Extract the (x, y) coordinate from the center of the cell holding the provided text.  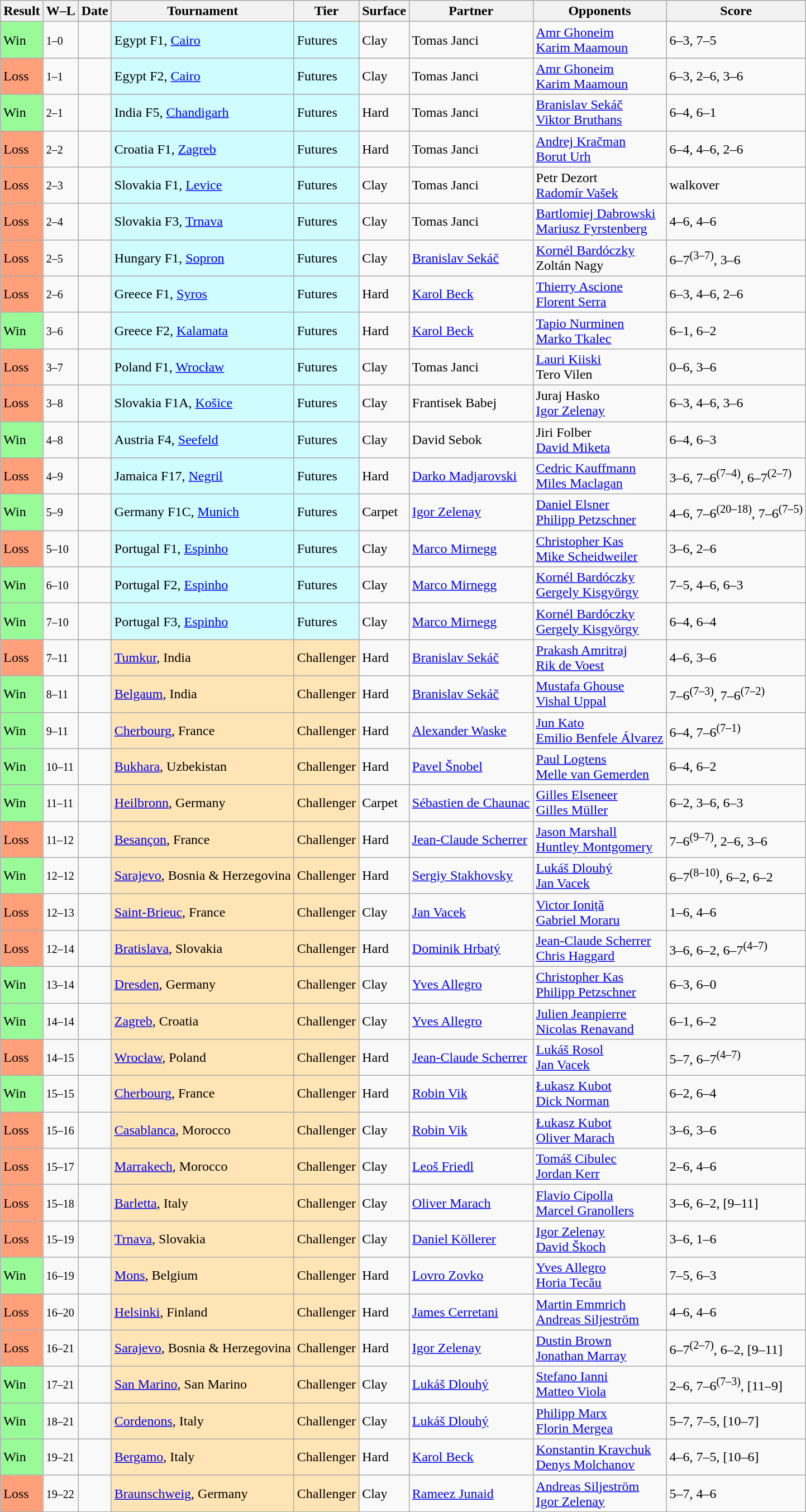
Pavel Šnobel (471, 766)
Croatia F1, Zagreb (202, 149)
walkover (736, 185)
Portugal F3, Espinho (202, 621)
Paul Logtens Melle van Gemerden (600, 766)
Stefano Ianni Matteo Viola (600, 1384)
Wrocław, Poland (202, 1058)
15–19 (60, 1239)
2–6, 7–6(7–3), [11–9] (736, 1384)
Helsinki, Finland (202, 1311)
16–19 (60, 1276)
6–3, 6–0 (736, 984)
13–14 (60, 984)
9–11 (60, 731)
Rameez Junaid (471, 1494)
Lauri Kiiski Tero Vilen (600, 366)
6–3, 7–5 (736, 40)
6–7(8–10), 6–2, 6–2 (736, 876)
Portugal F2, Espinho (202, 585)
Lukáš Dlouhý Jan Vacek (600, 876)
Surface (384, 11)
17–21 (60, 1384)
6–4, 7–6(7–1) (736, 731)
Belgaum, India (202, 694)
1–0 (60, 40)
Christopher Kas Mike Scheidweiler (600, 548)
6–10 (60, 585)
1–6, 4–6 (736, 912)
Jiri Folber David Miketa (600, 439)
4–6, 3–6 (736, 658)
Braunschweig, Germany (202, 1494)
Flavio Cipolla Marcel Granollers (600, 1203)
Dustin Brown Jonathan Marray (600, 1348)
Slovakia F3, Trnava (202, 221)
Mustafa Ghouse Vishal Uppal (600, 694)
Heilbronn, Germany (202, 803)
3–6, 3–6 (736, 1131)
Partner (471, 11)
Slovakia F1A, Košice (202, 403)
Jan Vacek (471, 912)
Sébastien de Chaunac (471, 803)
Leoš Friedl (471, 1166)
Tier (326, 11)
3–6, 6–2, 6–7(4–7) (736, 948)
Prakash Amritraj Rik de Voest (600, 658)
3–6 (60, 331)
2–1 (60, 113)
1–1 (60, 76)
Opponents (600, 11)
3–7 (60, 366)
Austria F4, Seefeld (202, 439)
7–6(9–7), 2–6, 3–6 (736, 839)
Martin Emmrich Andreas Siljeström (600, 1311)
Tournament (202, 11)
2–6 (60, 294)
Cedric Kauffmann Miles Maclagan (600, 476)
Alexander Waske (471, 731)
Germany F1C, Munich (202, 513)
Thierry Ascione Florent Serra (600, 294)
Jun Kato Emilio Benfele Álvarez (600, 731)
0–6, 3–6 (736, 366)
Yves Allegro Horia Tecău (600, 1276)
Łukasz Kubot Oliver Marach (600, 1131)
2–2 (60, 149)
Tumkur, India (202, 658)
Saint-Brieuc, France (202, 912)
16–20 (60, 1311)
Dominik Hrbatý (471, 948)
5–9 (60, 513)
7–5, 4–6, 6–3 (736, 585)
Dresden, Germany (202, 984)
6–3, 4–6, 2–6 (736, 294)
7–5, 6–3 (736, 1276)
11–12 (60, 839)
Egypt F2, Cairo (202, 76)
Slovakia F1, Levice (202, 185)
James Cerretani (471, 1311)
Jamaica F17, Negril (202, 476)
Daniel Elsner Philipp Petzschner (600, 513)
Egypt F1, Cairo (202, 40)
Hungary F1, Sopron (202, 258)
6–3, 2–6, 3–6 (736, 76)
15–15 (60, 1094)
15–18 (60, 1203)
6–4, 6–2 (736, 766)
19–21 (60, 1457)
Barletta, Italy (202, 1203)
6–2, 3–6, 6–3 (736, 803)
5–7, 4–6 (736, 1494)
4–6, 7–5, [10–6] (736, 1457)
Darko Madjarovski (471, 476)
Jean-Claude Scherrer Chris Haggard (600, 948)
Bratislava, Slovakia (202, 948)
6–4, 4–6, 2–6 (736, 149)
16–21 (60, 1348)
6–7(2–7), 6–2, [9–11] (736, 1348)
11–11 (60, 803)
Score (736, 11)
Julien Jeanpierre Nicolas Renavand (600, 1021)
12–14 (60, 948)
Kornél Bardóczky Zoltán Nagy (600, 258)
3–6, 6–2, [9–11] (736, 1203)
10–11 (60, 766)
Lovro Zovko (471, 1276)
18–21 (60, 1421)
5–7, 6–7(4–7) (736, 1058)
6–4, 6–3 (736, 439)
7–6(7–3), 7–6(7–2) (736, 694)
3–6, 1–6 (736, 1239)
5–10 (60, 548)
3–6, 7–6(7–4), 6–7(2–7) (736, 476)
6–3, 4–6, 3–6 (736, 403)
15–16 (60, 1131)
Bukhara, Uzbekistan (202, 766)
Oliver Marach (471, 1203)
Lukáš Rosol Jan Vacek (600, 1058)
6–4, 6–4 (736, 621)
2–4 (60, 221)
Łukasz Kubot Dick Norman (600, 1094)
Petr Dezort Radomír Vašek (600, 185)
4–6, 7–6(20–18), 7–6(7–5) (736, 513)
India F5, Chandigarh (202, 113)
Portugal F1, Espinho (202, 548)
Andreas Siljeström Igor Zelenay (600, 1494)
Daniel Köllerer (471, 1239)
Philipp Marx Florin Mergea (600, 1421)
2–6, 4–6 (736, 1166)
14–15 (60, 1058)
Greece F1, Syros (202, 294)
7–11 (60, 658)
7–10 (60, 621)
12–13 (60, 912)
Christopher Kas Philipp Petzschner (600, 984)
15–17 (60, 1166)
12–12 (60, 876)
3–8 (60, 403)
Frantisek Babej (471, 403)
Result (22, 11)
Branislav Sekáč Viktor Bruthans (600, 113)
Zagreb, Croatia (202, 1021)
Trnava, Slovakia (202, 1239)
Tapio Nurminen Marko Tkalec (600, 331)
Poland F1, Wrocław (202, 366)
4–9 (60, 476)
David Sebok (471, 439)
6–7(3–7), 3–6 (736, 258)
Gilles Elseneer Gilles Müller (600, 803)
6–2, 6–4 (736, 1094)
Besançon, France (202, 839)
Greece F2, Kalamata (202, 331)
2–3 (60, 185)
Bartlomiej Dabrowski Mariusz Fyrstenberg (600, 221)
Marrakech, Morocco (202, 1166)
Igor Zelenay David Škoch (600, 1239)
3–6, 2–6 (736, 548)
Bergamo, Italy (202, 1457)
Date (95, 11)
6–4, 6–1 (736, 113)
5–7, 7–5, [10–7] (736, 1421)
Jason Marshall Huntley Montgomery (600, 839)
Mons, Belgium (202, 1276)
14–14 (60, 1021)
8–11 (60, 694)
Cordenons, Italy (202, 1421)
4–8 (60, 439)
19–22 (60, 1494)
Tomáš Cibulec Jordan Kerr (600, 1166)
Casablanca, Morocco (202, 1131)
Victor Ioniță Gabriel Moraru (600, 912)
San Marino, San Marino (202, 1384)
Konstantin Kravchuk Denys Molchanov (600, 1457)
Sergiy Stakhovsky (471, 876)
2–5 (60, 258)
Juraj Hasko Igor Zelenay (600, 403)
Andrej Kračman Borut Urh (600, 149)
W–L (60, 11)
